Determine the [x, y] coordinate at the center of the cell enclosing the given text.  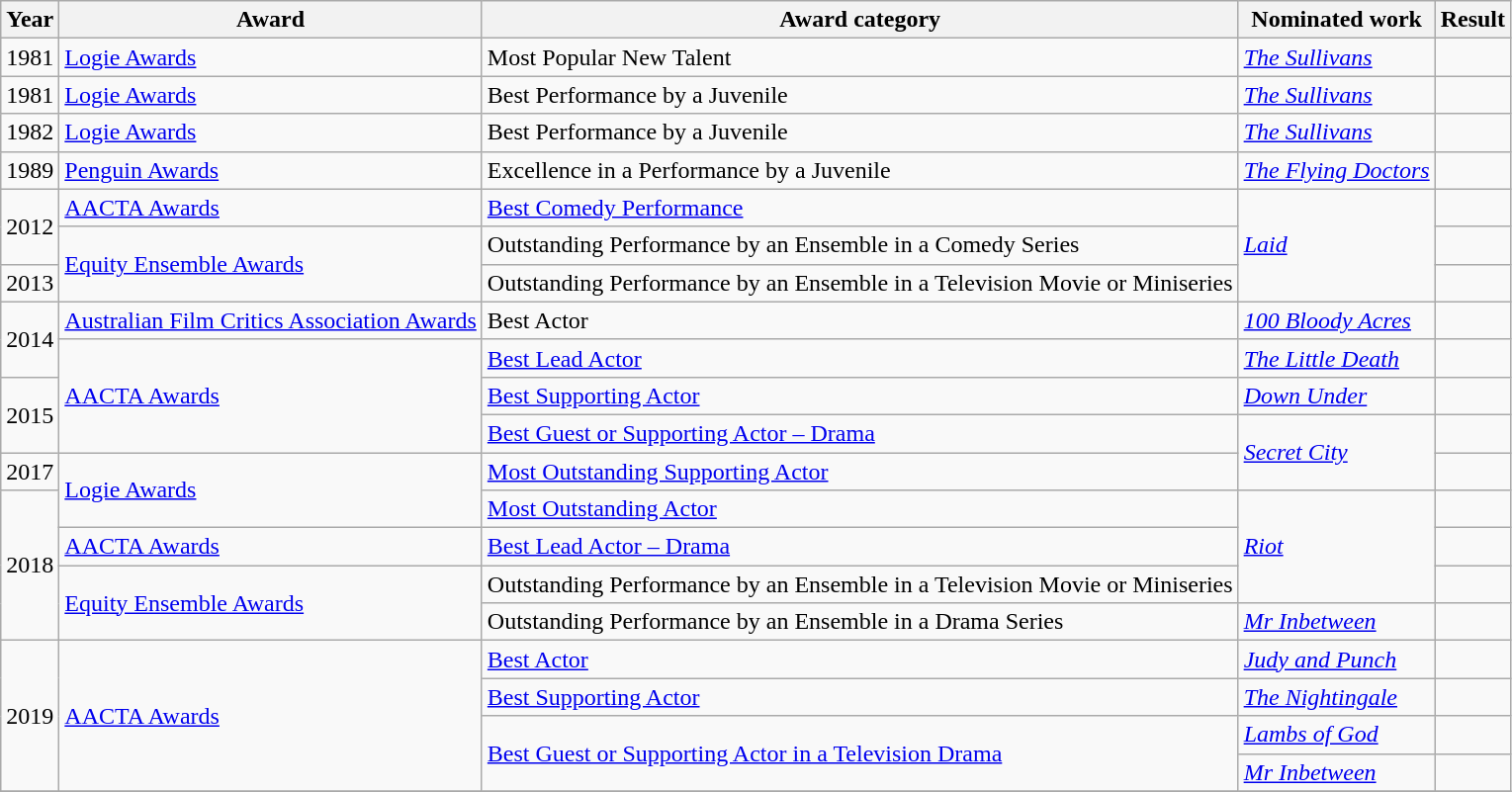
2014 [30, 339]
100 Bloody Acres [1337, 320]
Most Popular New Talent [860, 57]
Riot [1337, 547]
2019 [30, 716]
Secret City [1337, 452]
2018 [30, 566]
Most Outstanding Actor [860, 509]
Nominated work [1337, 20]
1989 [30, 170]
Best Guest or Supporting Actor in a Television Drama [860, 753]
1982 [30, 132]
Best Lead Actor [860, 358]
2015 [30, 414]
Award [271, 20]
2017 [30, 472]
Excellence in a Performance by a Juvenile [860, 170]
Result [1472, 20]
2013 [30, 283]
Award category [860, 20]
Most Outstanding Supporting Actor [860, 472]
Judy and Punch [1337, 660]
Best Lead Actor – Drama [860, 547]
Best Guest or Supporting Actor – Drama [860, 433]
Best Comedy Performance [860, 208]
Lambs of God [1337, 735]
Laid [1337, 245]
2012 [30, 226]
The Little Death [1337, 358]
Penguin Awards [271, 170]
Year [30, 20]
The Nightingale [1337, 697]
The Flying Doctors [1337, 170]
Outstanding Performance by an Ensemble in a Drama Series [860, 622]
Outstanding Performance by an Ensemble in a Comedy Series [860, 245]
Down Under [1337, 396]
Australian Film Critics Association Awards [271, 320]
